Detect which cell encompasses the target text, then output its [x, y] center coordinate. 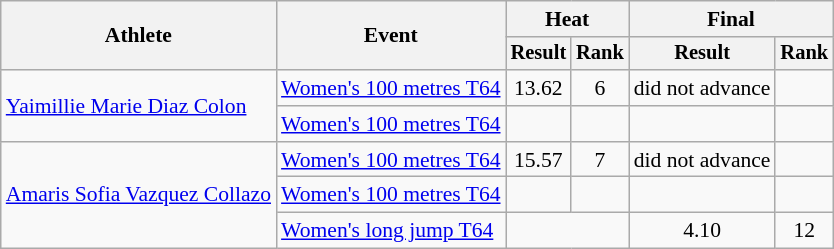
13.62 [539, 88]
Yaimillie Marie Diaz Colon [138, 106]
15.57 [539, 160]
Event [391, 36]
7 [600, 160]
Final [731, 19]
4.10 [702, 231]
Athlete [138, 36]
Heat [568, 19]
Amaris Sofia Vazquez Collazo [138, 196]
12 [804, 231]
Women's long jump T64 [391, 231]
6 [600, 88]
